Pinpoint the cell where the given text exists, returning its [X, Y] midpoint coordinate. 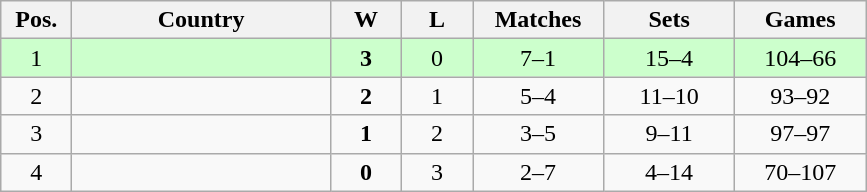
7–1 [538, 58]
Country [202, 20]
4 [36, 172]
Pos. [36, 20]
3–5 [538, 134]
70–107 [800, 172]
Games [800, 20]
W [366, 20]
93–92 [800, 96]
L [436, 20]
Matches [538, 20]
9–11 [670, 134]
15–4 [670, 58]
104–66 [800, 58]
11–10 [670, 96]
5–4 [538, 96]
97–97 [800, 134]
2–7 [538, 172]
Sets [670, 20]
4–14 [670, 172]
